From the cell containing the given text, extract its center point as [x, y] coordinate. 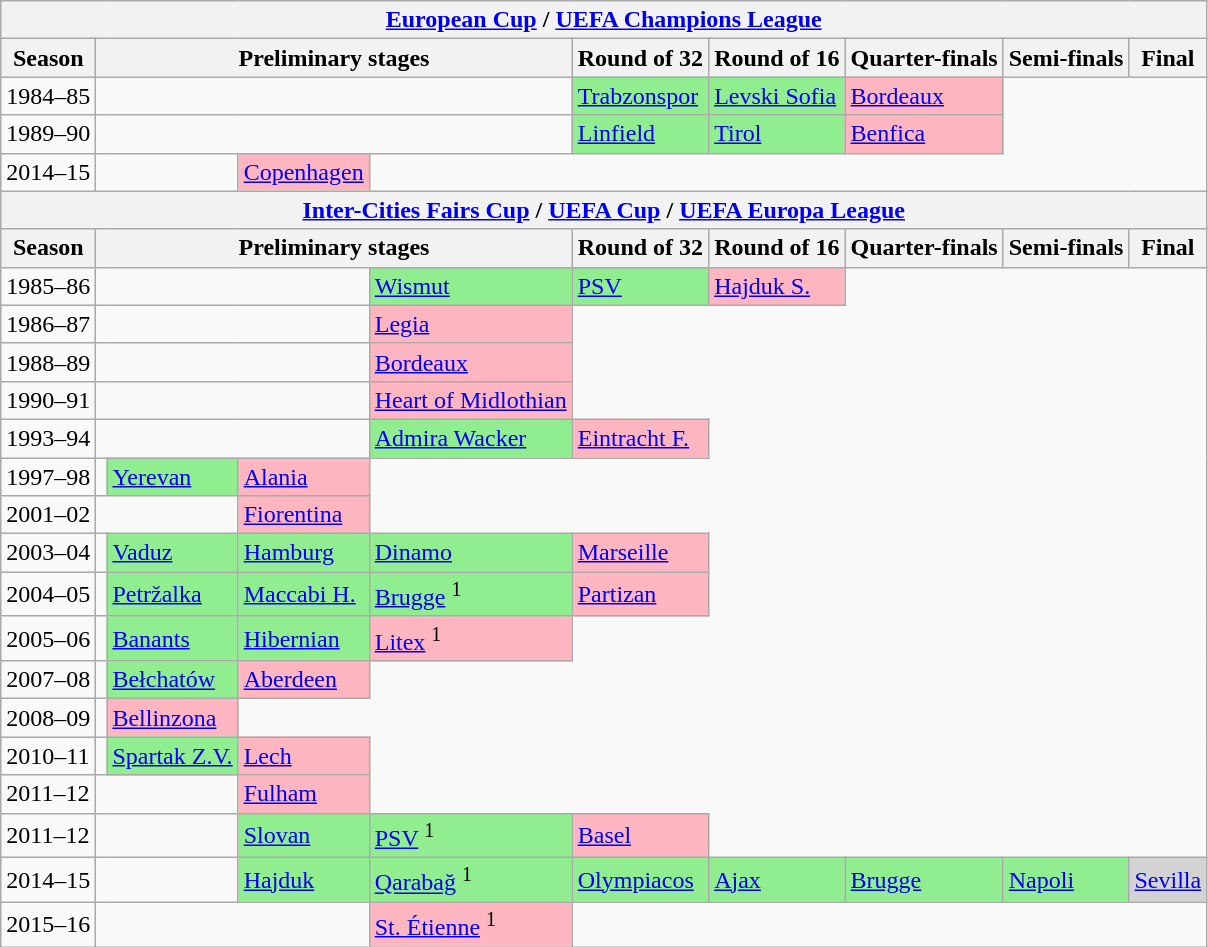
1993–94 [48, 438]
Heart of Midlothian [470, 400]
PSV 1 [470, 836]
2005–06 [48, 638]
Vaduz [172, 553]
1988–89 [48, 362]
Partizan [640, 594]
1989–90 [48, 134]
Admira Wacker [470, 438]
Alania [304, 477]
Spartak Z.V. [172, 756]
Fiorentina [304, 515]
Hajduk S. [777, 286]
Aberdeen [304, 680]
Trabzonspor [640, 96]
Wismut [470, 286]
Bellinzona [172, 718]
1985–86 [48, 286]
PSV [640, 286]
Maccabi H. [304, 594]
Copenhagen [304, 172]
Brugge [924, 880]
2003–04 [48, 553]
Yerevan [172, 477]
1986–87 [48, 324]
Inter-Cities Fairs Cup / UEFA Cup / UEFA Europa League [604, 210]
Lech [304, 756]
European Cup / UEFA Champions League [604, 20]
Marseille [640, 553]
Eintracht F. [640, 438]
Tirol [777, 134]
1984–85 [48, 96]
Petržalka [172, 594]
Banants [172, 638]
Slovan [304, 836]
Fulham [304, 794]
2015–16 [48, 924]
Qarabağ 1 [470, 880]
Benfica [924, 134]
Dinamo [470, 553]
2010–11 [48, 756]
2007–08 [48, 680]
Brugge 1 [470, 594]
Ajax [777, 880]
2001–02 [48, 515]
St. Étienne 1 [470, 924]
Basel [640, 836]
Hajduk [304, 880]
Olympiacos [640, 880]
1997–98 [48, 477]
2008–09 [48, 718]
1990–91 [48, 400]
Legia [470, 324]
Linfield [640, 134]
Bełchatów [172, 680]
Levski Sofia [777, 96]
Hamburg [304, 553]
Hibernian [304, 638]
2004–05 [48, 594]
Napoli [1066, 880]
Sevilla [1168, 880]
Litex 1 [470, 638]
